Output the (x, y) coordinate of the center of the cell containing the given text.  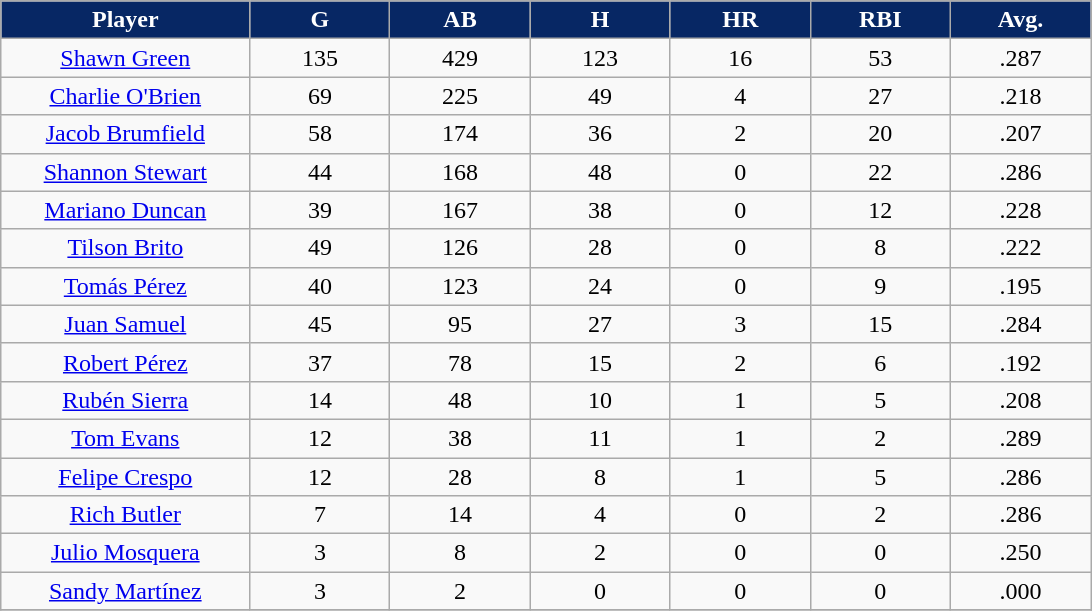
H (600, 20)
Avg. (1020, 20)
10 (600, 400)
Tilson Brito (126, 248)
6 (880, 362)
Sandy Martínez (126, 591)
.284 (1020, 324)
7 (320, 515)
174 (460, 134)
9 (880, 286)
167 (460, 210)
.222 (1020, 248)
.208 (1020, 400)
16 (740, 58)
36 (600, 134)
G (320, 20)
58 (320, 134)
.289 (1020, 438)
Robert Pérez (126, 362)
44 (320, 172)
Shannon Stewart (126, 172)
.228 (1020, 210)
.207 (1020, 134)
126 (460, 248)
37 (320, 362)
Rubén Sierra (126, 400)
Felipe Crespo (126, 477)
.287 (1020, 58)
429 (460, 58)
Tomás Pérez (126, 286)
22 (880, 172)
.000 (1020, 591)
Tom Evans (126, 438)
Rich Butler (126, 515)
Shawn Green (126, 58)
Player (126, 20)
78 (460, 362)
Jacob Brumfield (126, 134)
Julio Mosquera (126, 553)
20 (880, 134)
39 (320, 210)
24 (600, 286)
.218 (1020, 96)
45 (320, 324)
.192 (1020, 362)
AB (460, 20)
40 (320, 286)
Juan Samuel (126, 324)
135 (320, 58)
11 (600, 438)
225 (460, 96)
HR (740, 20)
.250 (1020, 553)
RBI (880, 20)
69 (320, 96)
53 (880, 58)
.195 (1020, 286)
Charlie O'Brien (126, 96)
Mariano Duncan (126, 210)
168 (460, 172)
95 (460, 324)
